Identify which cell holds the provided text, then report its [x, y] central coordinate. 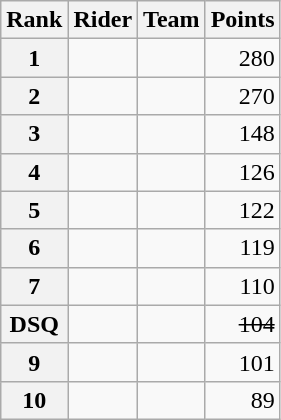
270 [242, 96]
Rider [103, 20]
7 [34, 286]
Rank [34, 20]
101 [242, 362]
6 [34, 248]
126 [242, 172]
4 [34, 172]
89 [242, 400]
104 [242, 324]
Points [242, 20]
122 [242, 210]
280 [242, 58]
110 [242, 286]
9 [34, 362]
1 [34, 58]
10 [34, 400]
148 [242, 134]
5 [34, 210]
Team [172, 20]
2 [34, 96]
119 [242, 248]
DSQ [34, 324]
3 [34, 134]
